Extract the [X, Y] coordinate from the center of the cell holding the provided text.  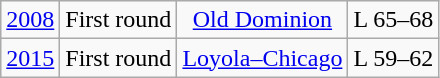
Old Dominion [262, 20]
Loyola–Chicago [262, 58]
L 65–68 [394, 20]
2015 [30, 58]
2008 [30, 20]
L 59–62 [394, 58]
